From the cell containing the given text, extract its center point as [X, Y] coordinate. 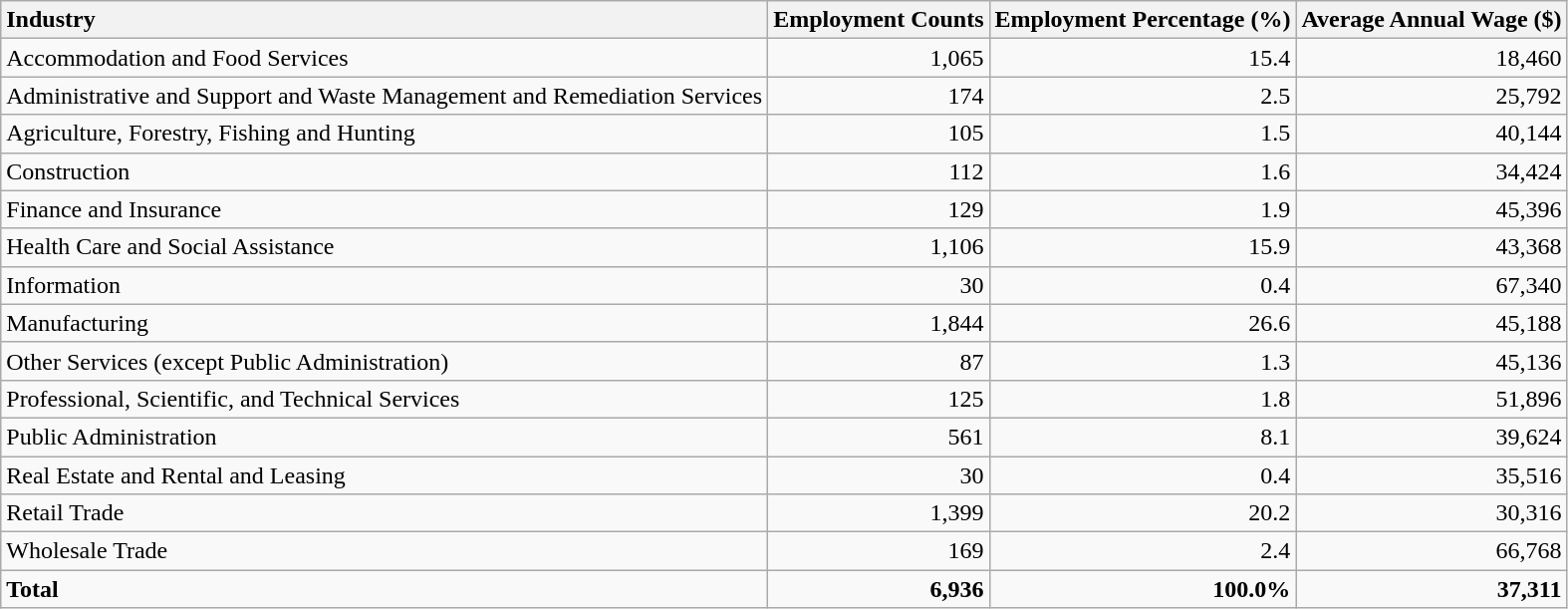
Total [385, 589]
169 [879, 551]
34,424 [1432, 171]
66,768 [1432, 551]
2.4 [1143, 551]
Information [385, 285]
1.8 [1143, 399]
51,896 [1432, 399]
1.3 [1143, 361]
43,368 [1432, 247]
87 [879, 361]
15.9 [1143, 247]
Industry [385, 20]
15.4 [1143, 58]
100.0% [1143, 589]
6,936 [879, 589]
Other Services (except Public Administration) [385, 361]
2.5 [1143, 96]
18,460 [1432, 58]
Employment Counts [879, 20]
45,136 [1432, 361]
Health Care and Social Assistance [385, 247]
8.1 [1143, 437]
Manufacturing [385, 323]
30,316 [1432, 513]
Construction [385, 171]
Administrative and Support and Waste Management and Remediation Services [385, 96]
1,399 [879, 513]
67,340 [1432, 285]
26.6 [1143, 323]
Finance and Insurance [385, 209]
129 [879, 209]
Retail Trade [385, 513]
1.9 [1143, 209]
Accommodation and Food Services [385, 58]
20.2 [1143, 513]
Average Annual Wage ($) [1432, 20]
Public Administration [385, 437]
112 [879, 171]
105 [879, 134]
Agriculture, Forestry, Fishing and Hunting [385, 134]
1.5 [1143, 134]
1,106 [879, 247]
25,792 [1432, 96]
40,144 [1432, 134]
1,065 [879, 58]
45,396 [1432, 209]
561 [879, 437]
35,516 [1432, 475]
125 [879, 399]
1,844 [879, 323]
45,188 [1432, 323]
1.6 [1143, 171]
39,624 [1432, 437]
Wholesale Trade [385, 551]
174 [879, 96]
Real Estate and Rental and Leasing [385, 475]
Professional, Scientific, and Technical Services [385, 399]
37,311 [1432, 589]
Employment Percentage (%) [1143, 20]
